Detect which cell encompasses the target text, then output its (x, y) center coordinate. 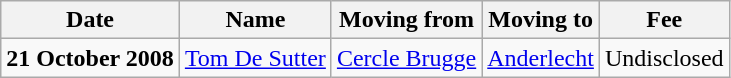
Undisclosed (664, 58)
Anderlecht (541, 58)
Cercle Brugge (406, 58)
Tom De Sutter (255, 58)
Moving from (406, 20)
21 October 2008 (90, 58)
Date (90, 20)
Moving to (541, 20)
Name (255, 20)
Fee (664, 20)
